Extract the [X, Y] coordinate from the center of the cell holding the provided text.  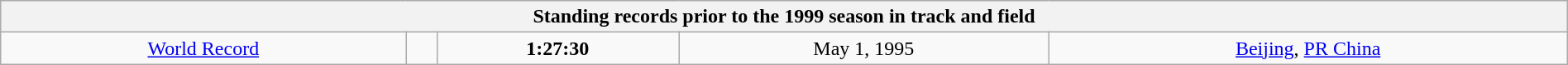
1:27:30 [557, 48]
World Record [203, 48]
Beijing, PR China [1308, 48]
May 1, 1995 [863, 48]
Standing records prior to the 1999 season in track and field [784, 17]
